Return (x, y) of the center of cell containing provided text 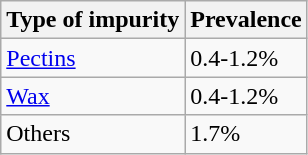
1.7% (246, 134)
Type of impurity (93, 20)
Wax (93, 96)
Pectins (93, 58)
Prevalence (246, 20)
Others (93, 134)
